Extract the (x, y) coordinate from the center of the cell holding the provided text.  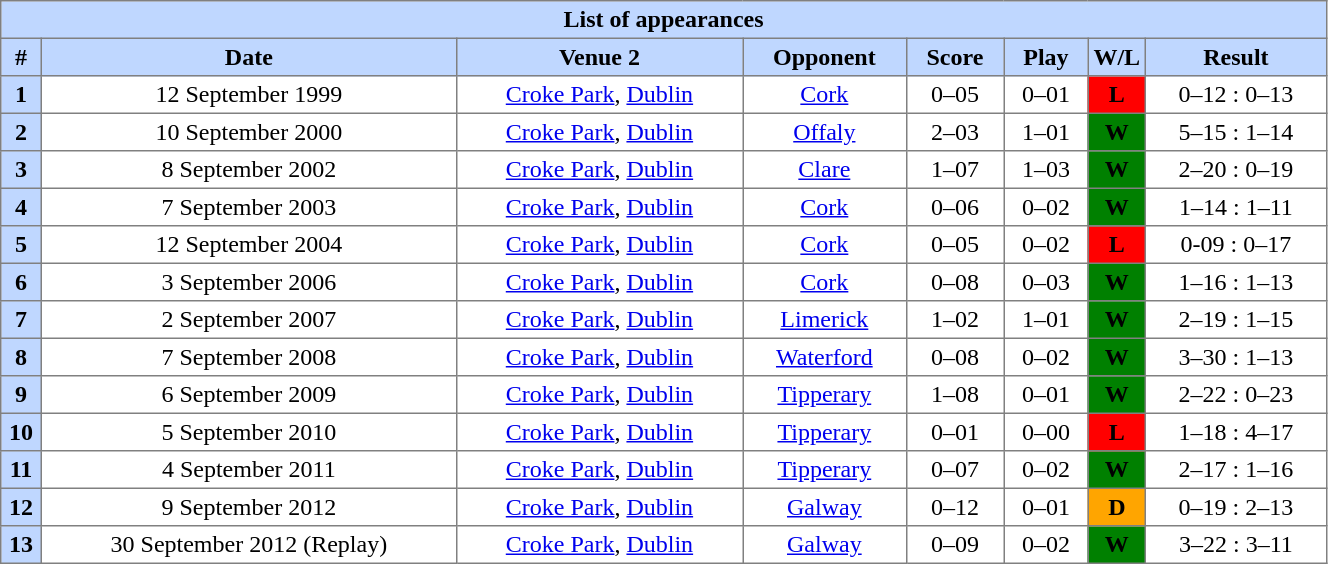
W/L (1116, 57)
2–22 : 0–23 (1236, 395)
0-09 : 0–17 (1236, 245)
0–19 : 2–13 (1236, 507)
Opponent (824, 57)
Date (248, 57)
12 September 1999 (248, 95)
12 September 2004 (248, 245)
5–15 : 1–14 (1236, 132)
4 (21, 207)
5 September 2010 (248, 432)
10 September 2000 (248, 132)
Result (1236, 57)
3–22 : 3–11 (1236, 545)
List of appearances (664, 20)
0–09 (954, 545)
1–07 (954, 170)
2–03 (954, 132)
9 September 2012 (248, 507)
8 September 2002 (248, 170)
12 (21, 507)
Score (954, 57)
1–16 : 1–13 (1236, 282)
6 (21, 282)
30 September 2012 (Replay) (248, 545)
1–03 (1046, 170)
7 September 2008 (248, 357)
1–02 (954, 320)
Clare (824, 170)
2–19 : 1–15 (1236, 320)
Waterford (824, 357)
11 (21, 470)
D (1116, 507)
5 (21, 245)
4 September 2011 (248, 470)
1–14 : 1–11 (1236, 207)
9 (21, 395)
0–12 : 0–13 (1236, 95)
0–12 (954, 507)
0–06 (954, 207)
2–20 : 0–19 (1236, 170)
6 September 2009 (248, 395)
1 (21, 95)
Limerick (824, 320)
0–00 (1046, 432)
3 (21, 170)
13 (21, 545)
Play (1046, 57)
2 September 2007 (248, 320)
3–30 : 1–13 (1236, 357)
0–03 (1046, 282)
0–07 (954, 470)
1–18 : 4–17 (1236, 432)
# (21, 57)
Venue 2 (599, 57)
7 September 2003 (248, 207)
7 (21, 320)
1–08 (954, 395)
8 (21, 357)
3 September 2006 (248, 282)
Offaly (824, 132)
2–17 : 1–16 (1236, 470)
2 (21, 132)
10 (21, 432)
